Search for the cell housing the specified text and yield its [x, y] center coordinate. 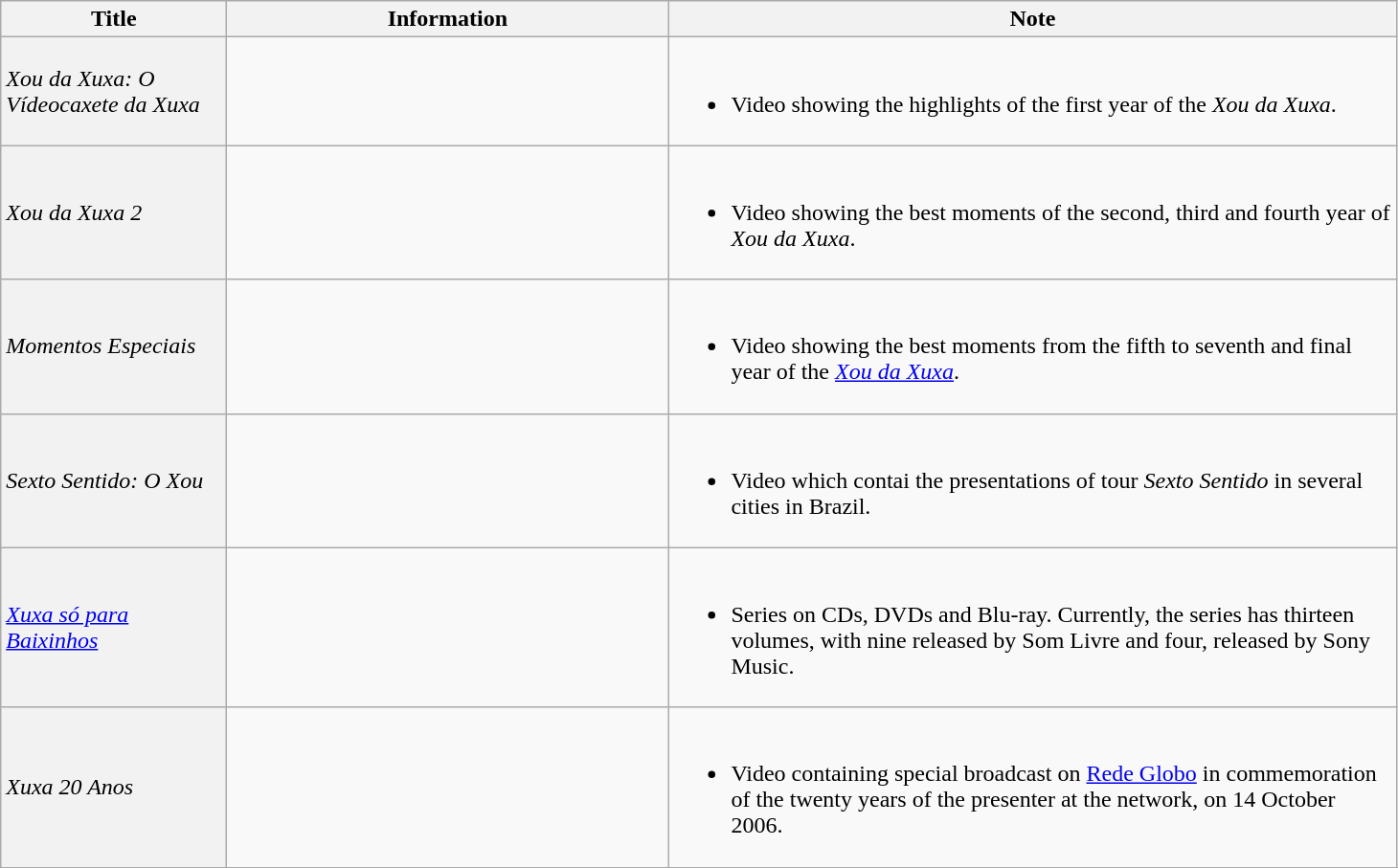
Information [448, 19]
Video which contai the presentations of tour Sexto Sentido in several cities in Brazil. [1032, 480]
Sexto Sentido: O Xou [114, 480]
Note [1032, 19]
Xuxa 20 Anos [114, 787]
Series on CDs, DVDs and Blu-ray. Currently, the series has thirteen volumes, with nine released by Som Livre and four, released by Sony Music. [1032, 628]
Video containing special broadcast on Rede Globo in commemoration of the twenty years of the presenter at the network, on 14 October 2006. [1032, 787]
Momentos Especiais [114, 346]
Xou da Xuxa 2 [114, 212]
Video showing the best moments of the second, third and fourth year of Xou da Xuxa. [1032, 212]
Xou da Xuxa: O Vídeocaxete da Xuxa [114, 92]
Video showing the best moments from the fifth to seventh and final year of the Xou da Xuxa. [1032, 346]
Video showing the highlights of the first year of the Xou da Xuxa. [1032, 92]
Title [114, 19]
Xuxa só para Baixinhos [114, 628]
